Provide the [X, Y] coordinate of the cell's center where the given text is located.  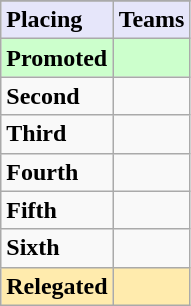
Third [57, 134]
Teams [152, 20]
Second [57, 96]
Sixth [57, 248]
Relegated [57, 286]
Promoted [57, 58]
Fourth [57, 172]
Fifth [57, 210]
Placing [57, 20]
